Search for the cell housing the specified text and yield its [X, Y] center coordinate. 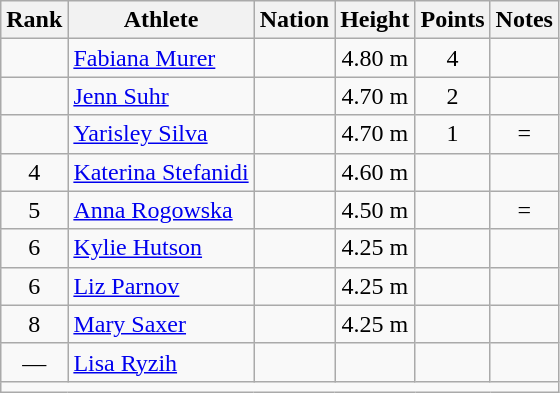
4.50 m [375, 210]
Athlete [161, 20]
2 [452, 96]
Notes [524, 20]
Anna Rogowska [161, 210]
Yarisley Silva [161, 134]
8 [34, 324]
Kylie Hutson [161, 248]
— [34, 362]
4.80 m [375, 58]
Height [375, 20]
Jenn Suhr [161, 96]
5 [34, 210]
Nation [294, 20]
Lisa Ryzih [161, 362]
1 [452, 134]
Mary Saxer [161, 324]
Fabiana Murer [161, 58]
Points [452, 20]
Katerina Stefanidi [161, 172]
4.60 m [375, 172]
Liz Parnov [161, 286]
Rank [34, 20]
